Scan for the cell matching the given text and deliver its (x, y) coordinate at center. 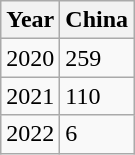
Year (30, 20)
China (97, 20)
259 (97, 58)
6 (97, 134)
2022 (30, 134)
2020 (30, 58)
110 (97, 96)
2021 (30, 96)
